Pinpoint the cell where the given text exists, returning its (x, y) midpoint coordinate. 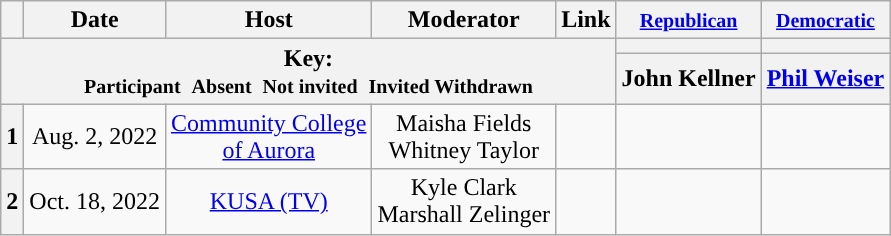
Moderator (464, 20)
Oct. 18, 2022 (95, 202)
Republican (688, 20)
Host (269, 20)
Phil Weiser (826, 78)
Date (95, 20)
Maisha FieldsWhitney Taylor (464, 136)
2 (12, 202)
1 (12, 136)
Aug. 2, 2022 (95, 136)
Community Collegeof Aurora (269, 136)
Kyle ClarkMarshall Zelinger (464, 202)
Link (586, 20)
Key: Participant Absent Not invited Invited Withdrawn (308, 72)
John Kellner (688, 78)
KUSA (TV) (269, 202)
Democratic (826, 20)
